Return (x, y) of the center of cell containing provided text 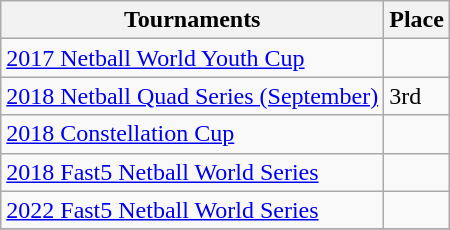
3rd (417, 96)
2018 Netball Quad Series (September) (192, 96)
Tournaments (192, 20)
2022 Fast5 Netball World Series (192, 210)
2018 Constellation Cup (192, 134)
2017 Netball World Youth Cup (192, 58)
2018 Fast5 Netball World Series (192, 172)
Place (417, 20)
